Return (X, Y) of the center of cell containing provided text 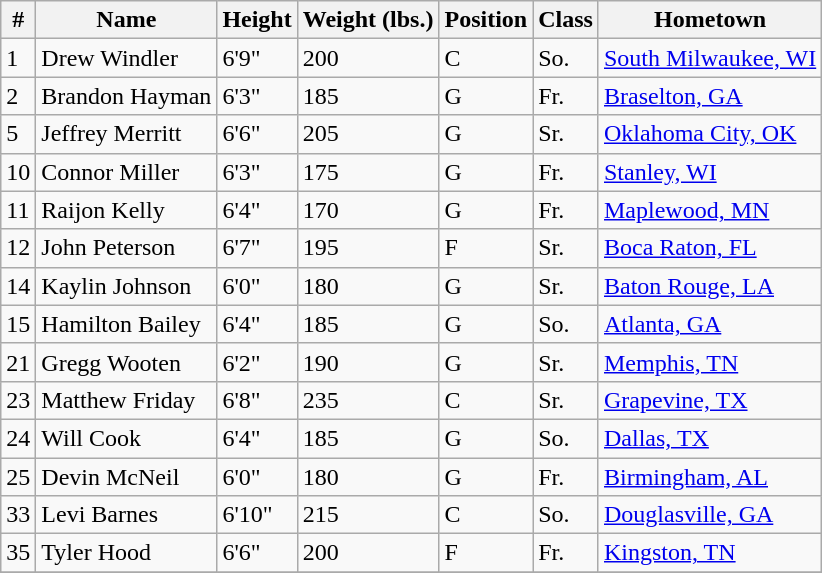
24 (18, 438)
21 (18, 362)
Stanley, WI (710, 172)
Class (566, 20)
Will Cook (126, 438)
205 (368, 134)
235 (368, 400)
Oklahoma City, OK (710, 134)
11 (18, 210)
Gregg Wooten (126, 362)
Hamilton Bailey (126, 324)
Birmingham, AL (710, 477)
170 (368, 210)
195 (368, 248)
Baton Rouge, LA (710, 286)
175 (368, 172)
6'8" (257, 400)
Weight (lbs.) (368, 20)
33 (18, 515)
Maplewood, MN (710, 210)
14 (18, 286)
10 (18, 172)
Name (126, 20)
5 (18, 134)
15 (18, 324)
Connor Miller (126, 172)
35 (18, 553)
Drew Windler (126, 58)
Levi Barnes (126, 515)
Brandon Hayman (126, 96)
6'7" (257, 248)
Matthew Friday (126, 400)
John Peterson (126, 248)
South Milwaukee, WI (710, 58)
2 (18, 96)
Atlanta, GA (710, 324)
Dallas, TX (710, 438)
Raijon Kelly (126, 210)
1 (18, 58)
Memphis, TN (710, 362)
Kingston, TN (710, 553)
Height (257, 20)
190 (368, 362)
6'10" (257, 515)
Braselton, GA (710, 96)
Grapevine, TX (710, 400)
23 (18, 400)
12 (18, 248)
Kaylin Johnson (126, 286)
Position (486, 20)
Tyler Hood (126, 553)
6'2" (257, 362)
Devin McNeil (126, 477)
215 (368, 515)
Hometown (710, 20)
25 (18, 477)
Douglasville, GA (710, 515)
6'9" (257, 58)
# (18, 20)
Boca Raton, FL (710, 248)
Jeffrey Merritt (126, 134)
